Pinpoint the cell where the given text exists, returning its [X, Y] midpoint coordinate. 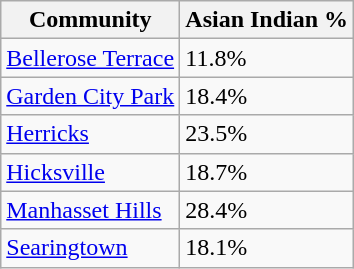
Garden City Park [90, 96]
Hicksville [90, 172]
Manhasset Hills [90, 210]
18.7% [267, 172]
Asian Indian % [267, 20]
11.8% [267, 58]
Bellerose Terrace [90, 58]
Searingtown [90, 248]
28.4% [267, 210]
Community [90, 20]
Herricks [90, 134]
23.5% [267, 134]
18.4% [267, 96]
18.1% [267, 248]
